From the cell containing the given text, extract its center point as (x, y) coordinate. 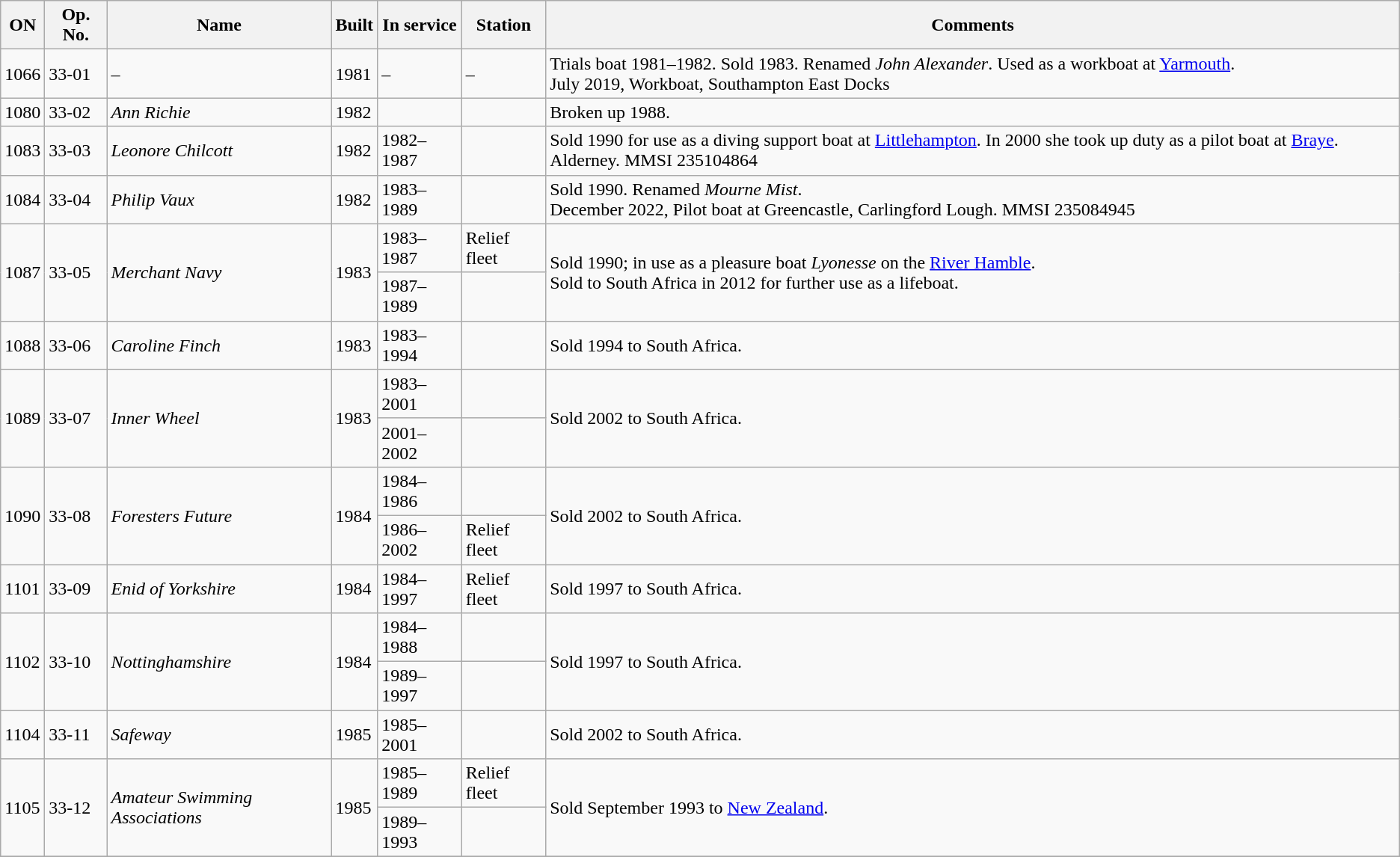
33-02 (76, 112)
33-05 (76, 272)
1983–1989 (420, 199)
Inner Wheel (219, 418)
In service (420, 25)
Built (354, 25)
1981 (354, 73)
33-08 (76, 515)
1989–1993 (420, 832)
Safeway (219, 734)
1105 (22, 808)
Comments (973, 25)
ON (22, 25)
1984–1997 (420, 588)
1090 (22, 515)
Sold 1990; in use as a pleasure boat Lyonesse on the River Hamble.Sold to South Africa in 2012 for further use as a lifeboat. (973, 272)
33-12 (76, 808)
1989–1997 (420, 686)
Trials boat 1981–1982. Sold 1983. Renamed John Alexander. Used as a workboat at Yarmouth.July 2019, Workboat, Southampton East Docks (973, 73)
33-09 (76, 588)
33-01 (76, 73)
1983–2001 (420, 393)
1080 (22, 112)
Sold 1990 for use as a diving support boat at Littlehampton. In 2000 she took up duty as a pilot boat at Braye. Alderney. MMSI 235104864 (973, 151)
Nottinghamshire (219, 662)
1087 (22, 272)
1089 (22, 418)
Merchant Navy (219, 272)
33-07 (76, 418)
1084 (22, 199)
33-06 (76, 345)
Philip Vaux (219, 199)
33-11 (76, 734)
1986–2002 (420, 540)
1083 (22, 151)
1984–1988 (420, 637)
1985–2001 (420, 734)
Station (503, 25)
1984–1986 (420, 491)
Sold September 1993 to New Zealand. (973, 808)
1104 (22, 734)
1985–1989 (420, 784)
1987–1989 (420, 296)
Sold 1994 to South Africa. (973, 345)
Foresters Future (219, 515)
1983–1994 (420, 345)
1066 (22, 73)
1982–1987 (420, 151)
Leonore Chilcott (219, 151)
33-04 (76, 199)
Caroline Finch (219, 345)
1983–1987 (420, 248)
33-10 (76, 662)
Broken up 1988. (973, 112)
1088 (22, 345)
Sold 1990. Renamed Mourne Mist.December 2022, Pilot boat at Greencastle, Carlingford Lough. MMSI 235084945 (973, 199)
1101 (22, 588)
Name (219, 25)
Ann Richie (219, 112)
Amateur Swimming Associations (219, 808)
Op. No. (76, 25)
2001–2002 (420, 443)
Enid of Yorkshire (219, 588)
1102 (22, 662)
33-03 (76, 151)
